Provide the [X, Y] coordinate of the cell's center where the given text is located.  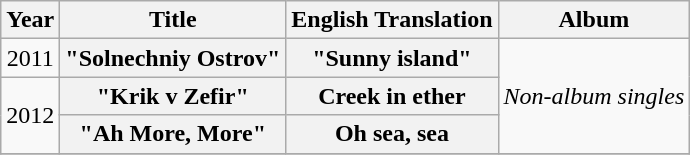
"Ah More, More" [173, 134]
"Solnechniy Ostrov" [173, 58]
Year [30, 20]
Title [173, 20]
2011 [30, 58]
Non-album singles [594, 96]
English Translation [392, 20]
"Sunny island" [392, 58]
Creek in ether [392, 96]
Album [594, 20]
"Krik v Zefir" [173, 96]
Oh sea, sea [392, 134]
2012 [30, 115]
